Pinpoint the cell where the given text exists, returning its [x, y] midpoint coordinate. 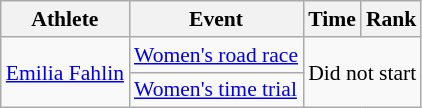
Event [216, 19]
Time [332, 19]
Athlete [65, 19]
Women's time trial [216, 90]
Did not start [362, 72]
Rank [392, 19]
Emilia Fahlin [65, 72]
Women's road race [216, 55]
